For the text-containing cell, return its midpoint in [x, y] coordinate format. 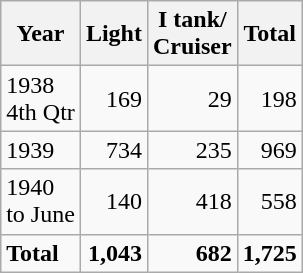
969 [270, 150]
558 [270, 202]
19384th Qtr [41, 98]
235 [192, 150]
Year [41, 34]
I tank/Cruiser [192, 34]
734 [114, 150]
418 [192, 202]
29 [192, 98]
682 [192, 253]
1,725 [270, 253]
169 [114, 98]
1,043 [114, 253]
Light [114, 34]
1939 [41, 150]
198 [270, 98]
1940to June [41, 202]
140 [114, 202]
